Output the [x, y] coordinate of the center of the cell containing the given text.  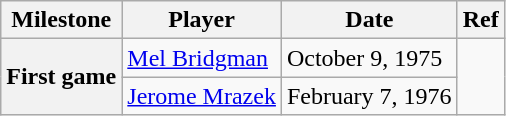
Mel Bridgman [202, 58]
Ref [480, 20]
February 7, 1976 [369, 96]
Date [369, 20]
Jerome Mrazek [202, 96]
October 9, 1975 [369, 58]
Milestone [62, 20]
First game [62, 77]
Player [202, 20]
